For the text-containing cell, return its midpoint in [X, Y] coordinate format. 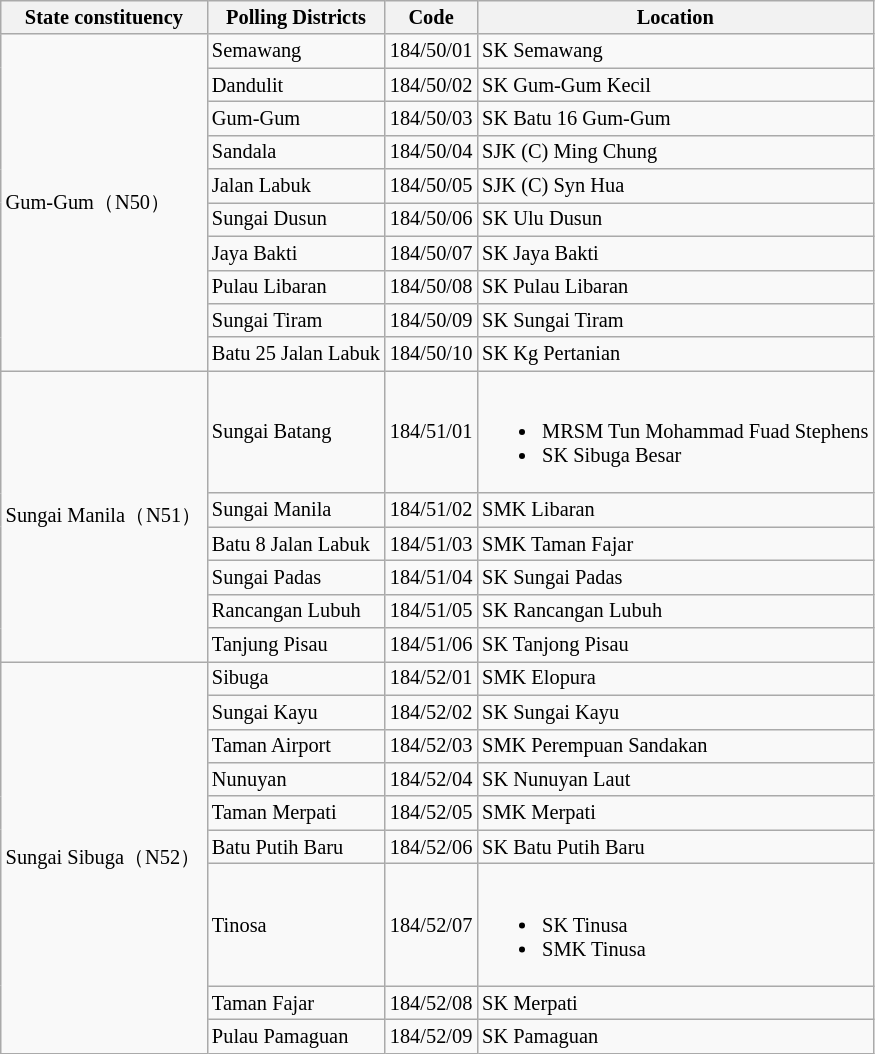
Sungai Batang [296, 432]
SK Batu Putih Baru [675, 847]
SK Pulau Libaran [675, 287]
184/52/07 [431, 924]
Sungai Manila（N51） [104, 516]
Rancangan Lubuh [296, 611]
MRSM Tun Mohammad Fuad StephensSK Sibuga Besar [675, 432]
Location [675, 17]
184/50/04 [431, 152]
SJK (C) Ming Chung [675, 152]
Tinosa [296, 924]
184/50/06 [431, 219]
Sandala [296, 152]
184/52/04 [431, 779]
Sungai Kayu [296, 712]
184/51/02 [431, 510]
Code [431, 17]
SMK Libaran [675, 510]
SK Sungai Padas [675, 577]
Gum-Gum [296, 118]
184/50/01 [431, 51]
184/52/03 [431, 746]
184/52/02 [431, 712]
Taman Airport [296, 746]
Pulau Pamaguan [296, 1036]
184/51/04 [431, 577]
SK Sungai Kayu [675, 712]
184/50/07 [431, 253]
184/50/09 [431, 320]
Jalan Labuk [296, 186]
SK Rancangan Lubuh [675, 611]
Sibuga [296, 678]
SMK Merpati [675, 813]
SK Jaya Bakti [675, 253]
184/50/02 [431, 85]
184/50/08 [431, 287]
184/50/05 [431, 186]
Semawang [296, 51]
SK Ulu Dusun [675, 219]
184/51/05 [431, 611]
Nunuyan [296, 779]
Sungai Manila [296, 510]
SK Merpati [675, 1003]
SMK Taman Fajar [675, 544]
Taman Fajar [296, 1003]
Pulau Libaran [296, 287]
SJK (C) Syn Hua [675, 186]
Jaya Bakti [296, 253]
SK Kg Pertanian [675, 354]
SK Semawang [675, 51]
SK Sungai Tiram [675, 320]
184/52/01 [431, 678]
Gum-Gum（N50） [104, 202]
SK Pamaguan [675, 1036]
SK TinusaSMK Tinusa [675, 924]
184/51/03 [431, 544]
Polling Districts [296, 17]
184/52/05 [431, 813]
184/51/06 [431, 645]
184/50/03 [431, 118]
Sungai Tiram [296, 320]
Batu 25 Jalan Labuk [296, 354]
Batu 8 Jalan Labuk [296, 544]
184/52/06 [431, 847]
Sungai Sibuga（N52） [104, 857]
Sungai Padas [296, 577]
184/52/09 [431, 1036]
SMK Perempuan Sandakan [675, 746]
SK Gum-Gum Kecil [675, 85]
SK Batu 16 Gum-Gum [675, 118]
Sungai Dusun [296, 219]
184/52/08 [431, 1003]
Taman Merpati [296, 813]
Tanjung Pisau [296, 645]
184/51/01 [431, 432]
Dandulit [296, 85]
SK Tanjong Pisau [675, 645]
Batu Putih Baru [296, 847]
184/50/10 [431, 354]
SMK Elopura [675, 678]
State constituency [104, 17]
SK Nunuyan Laut [675, 779]
